Search for the cell housing the specified text and yield its (X, Y) center coordinate. 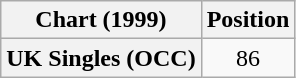
UK Singles (OCC) (101, 58)
86 (248, 58)
Chart (1999) (101, 20)
Position (248, 20)
